Search for the cell housing the specified text and yield its (x, y) center coordinate. 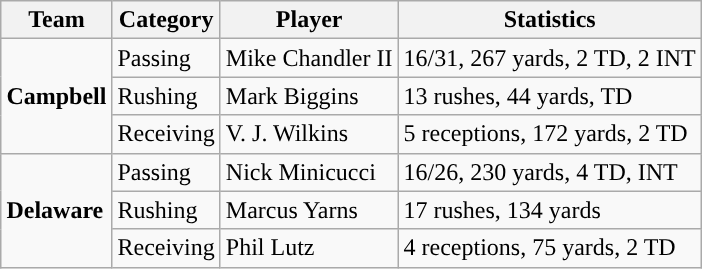
Campbell (56, 96)
Team (56, 20)
16/31, 267 yards, 2 TD, 2 INT (550, 58)
Nick Minicucci (309, 172)
V. J. Wilkins (309, 134)
5 receptions, 172 yards, 2 TD (550, 134)
Phil Lutz (309, 248)
Player (309, 20)
Statistics (550, 20)
4 receptions, 75 yards, 2 TD (550, 248)
17 rushes, 134 yards (550, 210)
Delaware (56, 210)
Marcus Yarns (309, 210)
16/26, 230 yards, 4 TD, INT (550, 172)
13 rushes, 44 yards, TD (550, 96)
Mike Chandler II (309, 58)
Category (166, 20)
Mark Biggins (309, 96)
